Identify which cell holds the provided text, then report its (x, y) central coordinate. 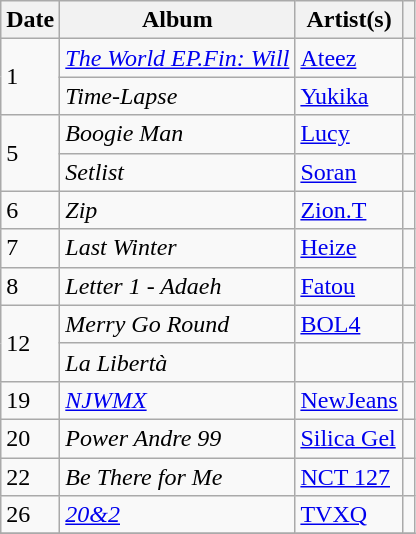
Ateez (349, 58)
Fatou (349, 286)
Silica Gel (349, 438)
5 (30, 153)
12 (30, 343)
Setlist (178, 172)
Last Winter (178, 248)
Yukika (349, 96)
Heize (349, 248)
Power Andre 99 (178, 438)
Artist(s) (349, 20)
20&2 (178, 515)
Merry Go Round (178, 324)
6 (30, 210)
NJWMX (178, 400)
8 (30, 286)
22 (30, 477)
19 (30, 400)
Album (178, 20)
Date (30, 20)
Lucy (349, 134)
BOL4 (349, 324)
NewJeans (349, 400)
26 (30, 515)
1 (30, 77)
Zip (178, 210)
Soran (349, 172)
20 (30, 438)
NCT 127 (349, 477)
Boogie Man (178, 134)
TVXQ (349, 515)
Time-Lapse (178, 96)
7 (30, 248)
Letter 1 - Adaeh (178, 286)
Zion.T (349, 210)
Be There for Me (178, 477)
The World EP.Fin: Will (178, 58)
La Libertà (178, 362)
